Determine the (x, y) coordinate at the center of the cell enclosing the given text.  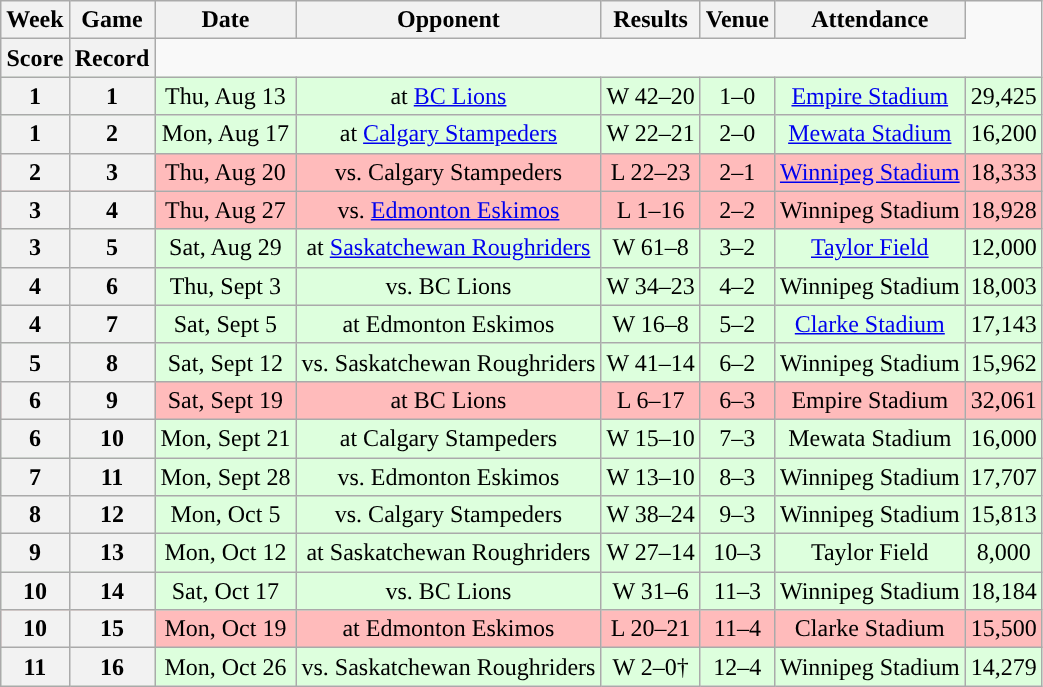
Thu, Sept 3 (226, 286)
W 41–14 (650, 362)
11–4 (737, 629)
15,813 (1004, 515)
12 (112, 515)
Score (35, 58)
1–0 (737, 96)
W 16–8 (650, 324)
Mon, Aug 17 (226, 134)
L 1–16 (650, 210)
Mon, Oct 12 (226, 553)
Week (35, 20)
L 20–21 (650, 629)
15 (112, 629)
18,928 (1004, 210)
6–2 (737, 362)
Mon, Oct 5 (226, 515)
Date (226, 20)
18,184 (1004, 591)
16,000 (1004, 438)
15,500 (1004, 629)
7–3 (737, 438)
8,000 (1004, 553)
Thu, Aug 13 (226, 96)
Thu, Aug 20 (226, 172)
13 (112, 553)
14 (112, 591)
12,000 (1004, 248)
Mon, Sept 21 (226, 438)
32,061 (1004, 400)
W 13–10 (650, 477)
W 34–23 (650, 286)
Opponent (448, 20)
W 22–21 (650, 134)
Sat, Sept 19 (226, 400)
Sat, Aug 29 (226, 248)
Mon, Sept 28 (226, 477)
W 61–8 (650, 248)
Venue (737, 20)
18,333 (1004, 172)
Attendance (870, 20)
2–0 (737, 134)
9–3 (737, 515)
16 (112, 667)
16,200 (1004, 134)
15,962 (1004, 362)
Results (650, 20)
4–2 (737, 286)
10–3 (737, 553)
17,143 (1004, 324)
W 2–0† (650, 667)
L 22–23 (650, 172)
14,279 (1004, 667)
Record (112, 58)
12–4 (737, 667)
11–3 (737, 591)
W 27–14 (650, 553)
2–1 (737, 172)
29,425 (1004, 96)
3–2 (737, 248)
2–2 (737, 210)
Mon, Oct 26 (226, 667)
Sat, Sept 12 (226, 362)
Mon, Oct 19 (226, 629)
W 31–6 (650, 591)
W 42–20 (650, 96)
Thu, Aug 27 (226, 210)
8–3 (737, 477)
Sat, Oct 17 (226, 591)
6–3 (737, 400)
W 38–24 (650, 515)
W 15–10 (650, 438)
Game (112, 20)
Sat, Sept 5 (226, 324)
5–2 (737, 324)
18,003 (1004, 286)
17,707 (1004, 477)
L 6–17 (650, 400)
